Extract the [X, Y] coordinate from the center of the cell holding the provided text.  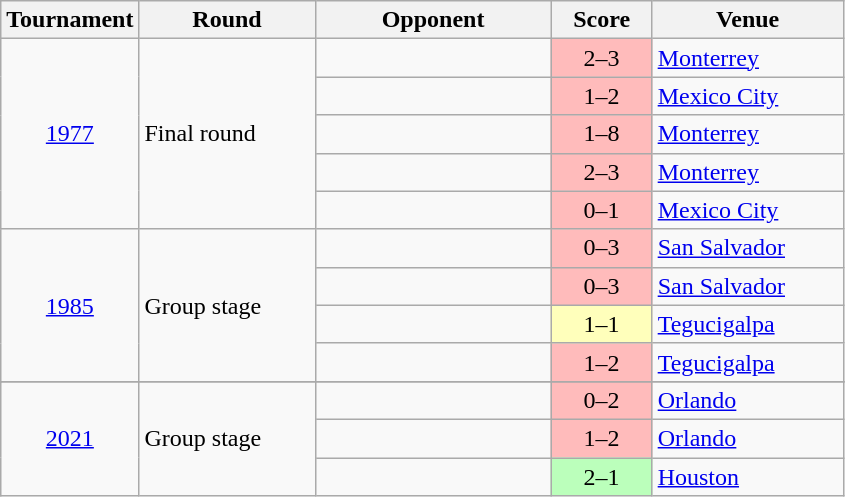
0–2 [602, 400]
Score [602, 20]
Tournament [70, 20]
2–1 [602, 477]
1–1 [602, 324]
1977 [70, 134]
Round [227, 20]
2021 [70, 438]
1–8 [602, 134]
0–1 [602, 210]
Opponent [433, 20]
Venue [748, 20]
1985 [70, 305]
Final round [227, 134]
Houston [748, 477]
